Identify which cell holds the provided text, then report its [X, Y] central coordinate. 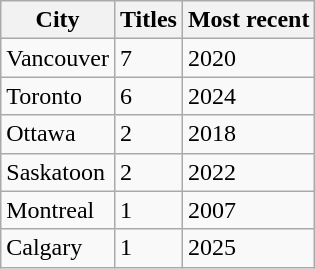
2007 [248, 210]
7 [148, 58]
2018 [248, 134]
2020 [248, 58]
City [58, 20]
2022 [248, 172]
Calgary [58, 248]
Saskatoon [58, 172]
Toronto [58, 96]
Most recent [248, 20]
Vancouver [58, 58]
6 [148, 96]
2025 [248, 248]
2024 [248, 96]
Montreal [58, 210]
Titles [148, 20]
Ottawa [58, 134]
